Provide the [X, Y] coordinate of the cell's center where the given text is located.  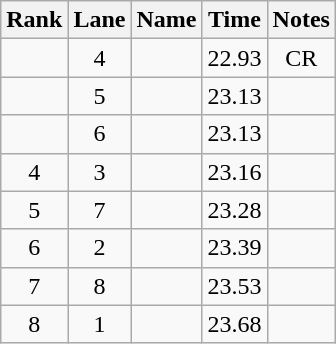
CR [301, 58]
1 [100, 324]
23.53 [234, 286]
Name [166, 20]
Notes [301, 20]
23.16 [234, 172]
23.28 [234, 210]
22.93 [234, 58]
3 [100, 172]
Lane [100, 20]
Rank [34, 20]
2 [100, 248]
23.39 [234, 248]
23.68 [234, 324]
Time [234, 20]
